Output the (X, Y) coordinate of the center of the cell containing the given text.  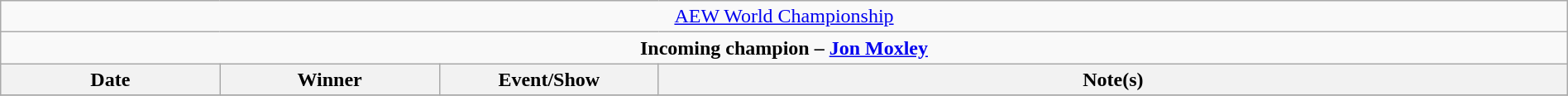
Event/Show (549, 79)
Winner (329, 79)
Incoming champion – Jon Moxley (784, 48)
Note(s) (1113, 79)
AEW World Championship (784, 17)
Date (111, 79)
